Scan for the cell matching the given text and deliver its [x, y] coordinate at center. 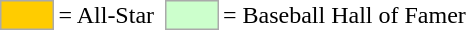
= All-Star [106, 15]
